Search for the cell housing the specified text and yield its (X, Y) center coordinate. 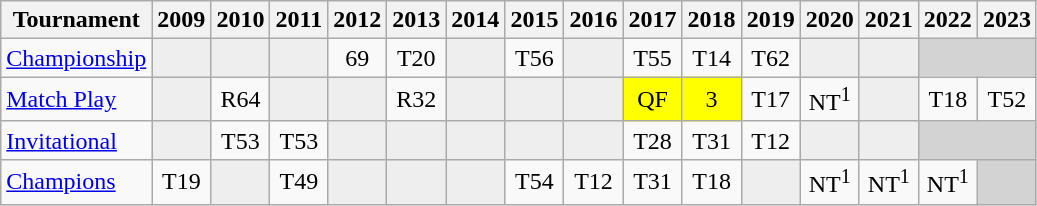
69 (358, 58)
R64 (240, 100)
2012 (358, 20)
Championship (76, 58)
2015 (534, 20)
QF (652, 100)
T20 (416, 58)
2016 (594, 20)
T17 (770, 100)
T62 (770, 58)
2019 (770, 20)
T54 (534, 182)
T14 (712, 58)
2013 (416, 20)
T49 (299, 182)
T56 (534, 58)
3 (712, 100)
Champions (76, 182)
2018 (712, 20)
2010 (240, 20)
T28 (652, 140)
2017 (652, 20)
2022 (948, 20)
2009 (182, 20)
R32 (416, 100)
T19 (182, 182)
2020 (830, 20)
2014 (476, 20)
2023 (1006, 20)
Tournament (76, 20)
T52 (1006, 100)
2021 (888, 20)
Match Play (76, 100)
2011 (299, 20)
Invitational (76, 140)
T55 (652, 58)
